Extract the [X, Y] coordinate from the center of the cell holding the provided text.  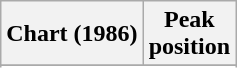
Chart (1986) [72, 34]
Peak position [189, 34]
